Capture the cell that displays the provided text and extract its (x, y) central coordinate. 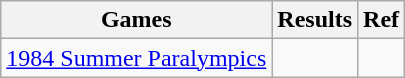
Results (315, 20)
1984 Summer Paralympics (136, 58)
Ref (382, 20)
Games (136, 20)
